Return (x, y) of the center of cell containing provided text 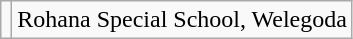
Rohana Special School, Welegoda (182, 20)
